Determine the [X, Y] coordinate at the center of the cell enclosing the given text.  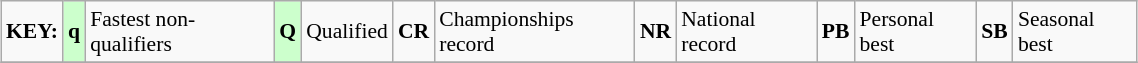
SB [994, 32]
Championships record [534, 32]
Qualified [347, 32]
KEY: [32, 32]
CR [414, 32]
Seasonal best [1075, 32]
PB [836, 32]
Fastest non-qualifiers [180, 32]
National record [746, 32]
q [74, 32]
Personal best [916, 32]
Q [288, 32]
NR [656, 32]
